Find where the given text appears and provide that cell's center as (X, Y) coordinate. 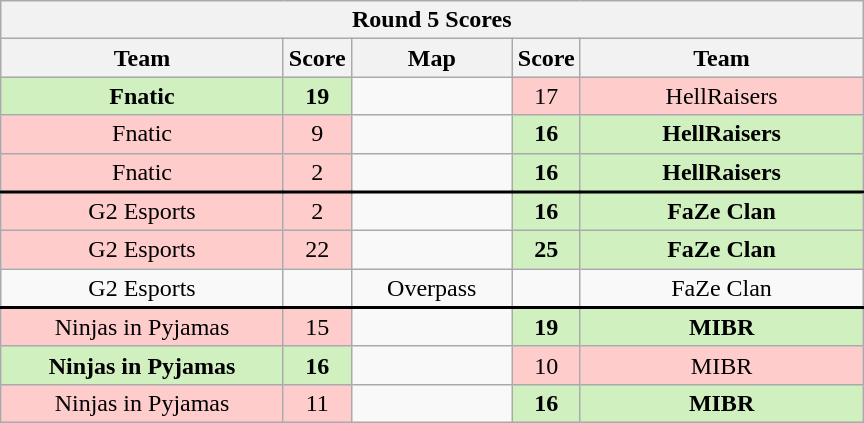
10 (546, 365)
17 (546, 96)
15 (317, 328)
25 (546, 250)
Round 5 Scores (432, 20)
Map (432, 58)
11 (317, 403)
Overpass (432, 288)
9 (317, 134)
22 (317, 250)
